Find where the given text appears and provide that cell's center as (X, Y) coordinate. 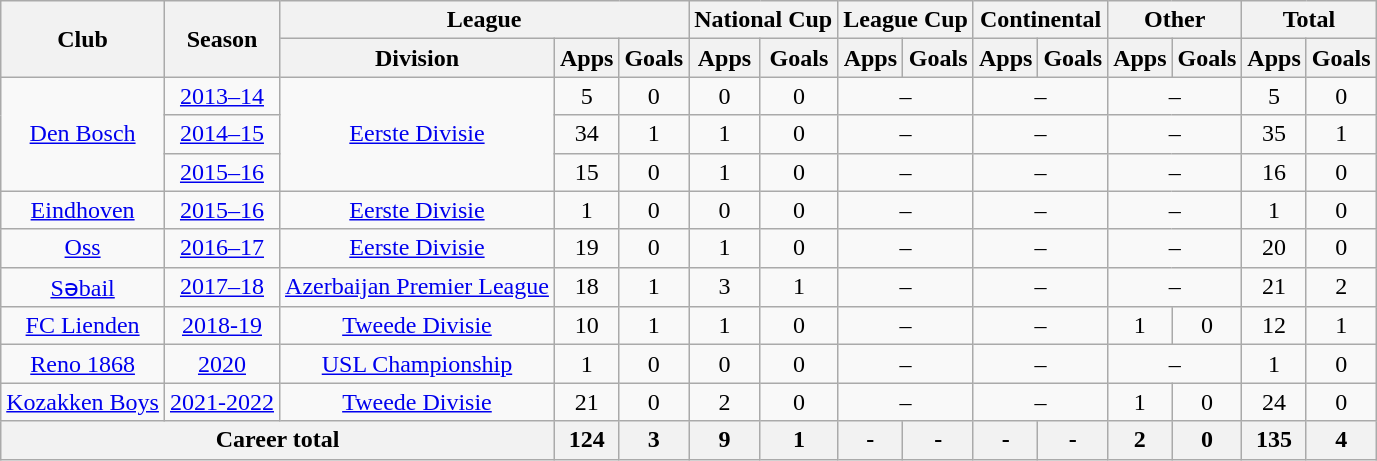
4 (1341, 440)
Den Bosch (83, 134)
Other (1175, 20)
34 (586, 134)
19 (586, 248)
FC Lienden (83, 326)
124 (586, 440)
2017–18 (222, 287)
2014–15 (222, 134)
10 (586, 326)
Səbail (83, 287)
18 (586, 287)
135 (1274, 440)
16 (1274, 172)
League (484, 20)
20 (1274, 248)
Kozakken Boys (83, 402)
Club (83, 39)
2016–17 (222, 248)
Total (1309, 20)
Division (418, 58)
2021-2022 (222, 402)
2018-19 (222, 326)
2020 (222, 364)
2013–14 (222, 96)
Career total (278, 440)
Season (222, 39)
Continental (1040, 20)
15 (586, 172)
League Cup (906, 20)
9 (725, 440)
12 (1274, 326)
Oss (83, 248)
National Cup (764, 20)
24 (1274, 402)
Azerbaijan Premier League (418, 287)
35 (1274, 134)
USL Championship (418, 364)
Reno 1868 (83, 364)
Eindhoven (83, 210)
